Return the [X, Y] coordinate for the center point of the cell that contains the specified text.  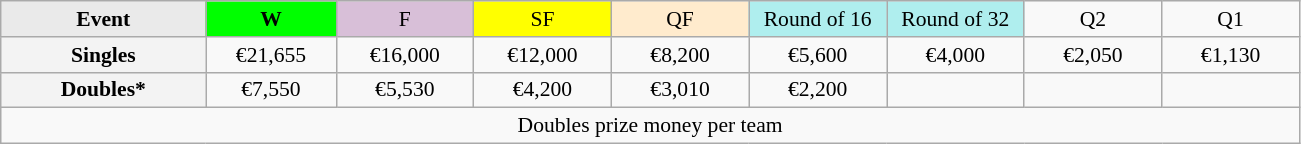
€3,010 [680, 90]
€4,200 [543, 90]
F [405, 19]
QF [680, 19]
W [271, 19]
Doubles prize money per team [650, 126]
€21,655 [271, 55]
Q1 [1231, 19]
€1,130 [1231, 55]
€2,200 [818, 90]
€5,600 [818, 55]
€8,200 [680, 55]
€7,550 [271, 90]
€4,000 [955, 55]
Event [104, 19]
€5,530 [405, 90]
€12,000 [543, 55]
SF [543, 19]
Singles [104, 55]
€2,050 [1093, 55]
Round of 32 [955, 19]
Round of 16 [818, 19]
Q2 [1093, 19]
Doubles* [104, 90]
€16,000 [405, 55]
